Pinpoint the cell where the given text exists, returning its [x, y] midpoint coordinate. 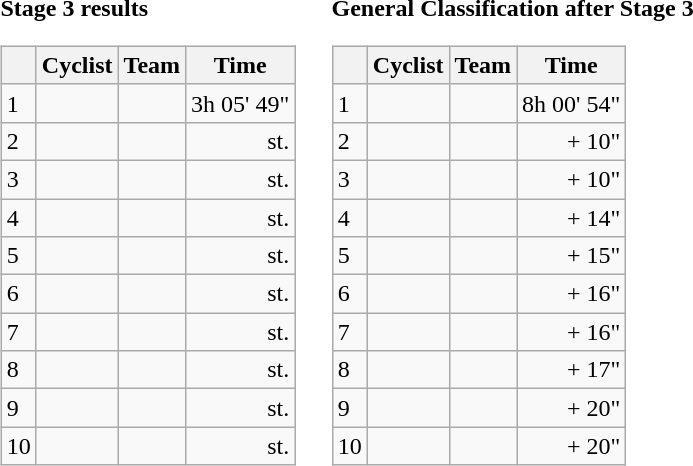
+ 17" [572, 370]
8h 00' 54" [572, 103]
+ 15" [572, 256]
+ 14" [572, 217]
3h 05' 49" [240, 103]
